Identify which cell holds the provided text, then report its [X, Y] central coordinate. 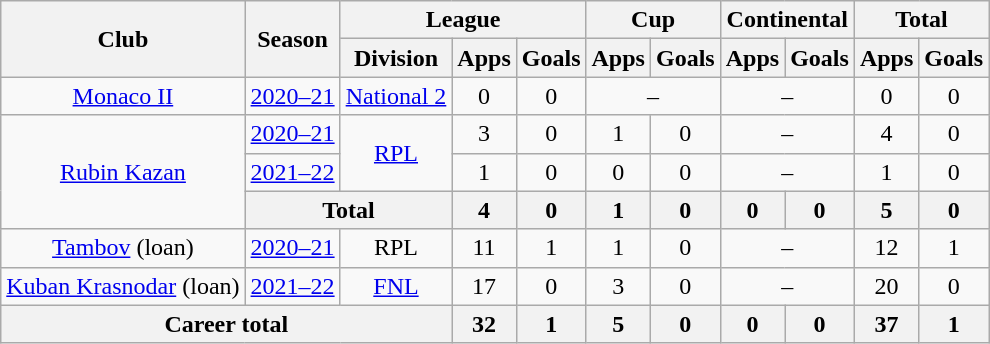
Continental [787, 20]
Division [396, 58]
Rubin Kazan [123, 172]
Cup [653, 20]
20 [886, 286]
37 [886, 324]
Season [292, 39]
Monaco II [123, 96]
Kuban Krasnodar (loan) [123, 286]
Club [123, 39]
League [463, 20]
12 [886, 248]
Tambov (loan) [123, 248]
11 [484, 248]
FNL [396, 286]
32 [484, 324]
Career total [226, 324]
17 [484, 286]
National 2 [396, 96]
